Return the [x, y] coordinate for the center point of the cell that contains the specified text.  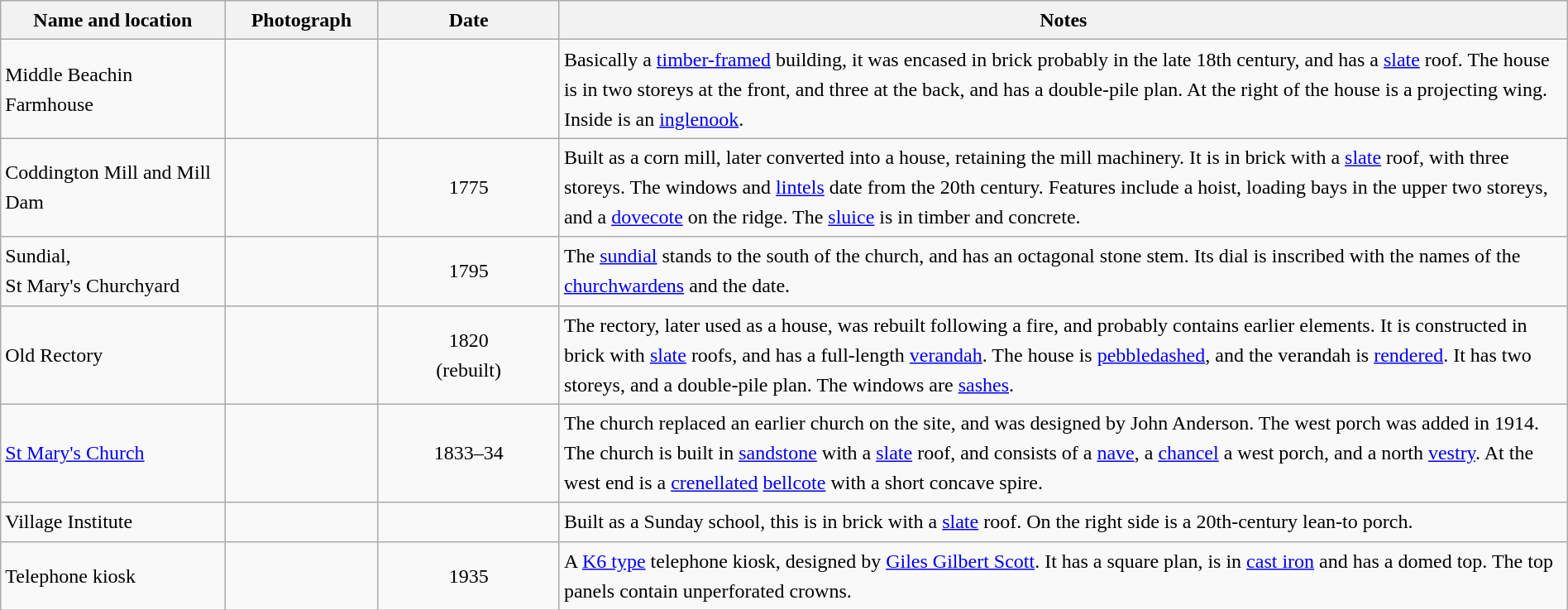
Sundial,St Mary's Churchyard [112, 271]
St Mary's Church [112, 454]
Photograph [301, 20]
1820(rebuilt) [468, 354]
Built as a Sunday school, this is in brick with a slate roof. On the right side is a 20th-century lean-to porch. [1064, 521]
Middle Beachin Farmhouse [112, 89]
1795 [468, 271]
Notes [1064, 20]
1833–34 [468, 454]
Date [468, 20]
1775 [468, 187]
1935 [468, 576]
Village Institute [112, 521]
Name and location [112, 20]
Old Rectory [112, 354]
Coddington Mill and Mill Dam [112, 187]
Telephone kiosk [112, 576]
